Search for the cell housing the specified text and yield its (x, y) center coordinate. 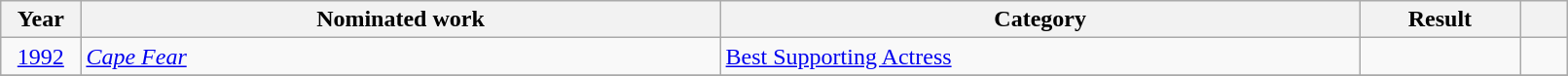
Year (41, 19)
Cape Fear (401, 57)
Nominated work (401, 19)
Best Supporting Actress (1039, 57)
Result (1440, 19)
Category (1039, 19)
1992 (41, 57)
